Identify which cell holds the provided text, then report its (X, Y) central coordinate. 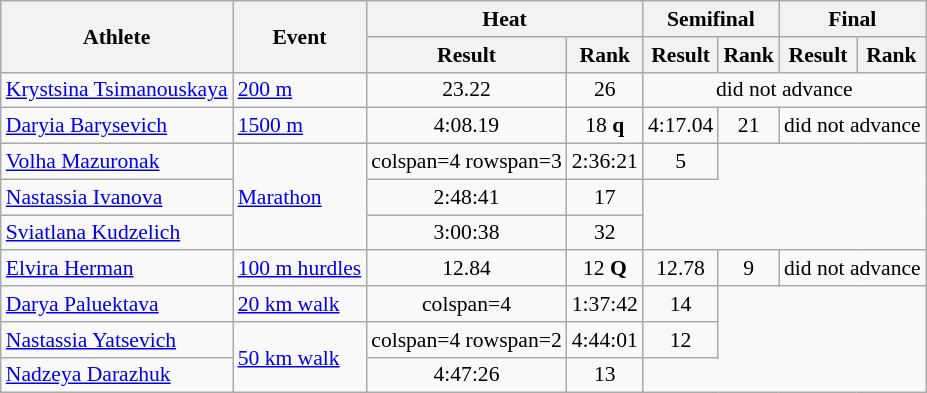
17 (605, 197)
Marathon (300, 198)
colspan=4 rowspan=3 (466, 162)
Final (852, 19)
Heat (504, 19)
32 (605, 233)
9 (748, 269)
1500 m (300, 126)
Event (300, 36)
Volha Mazuronak (117, 162)
3:00:38 (466, 233)
2:36:21 (605, 162)
14 (680, 304)
20 km walk (300, 304)
12 (680, 340)
50 km walk (300, 358)
Sviatlana Kudzelich (117, 233)
colspan=4 (466, 304)
Nastassia Yatsevich (117, 340)
23.22 (466, 90)
Nadzeya Darazhuk (117, 375)
Nastassia Ivanova (117, 197)
13 (605, 375)
Krystsina Tsimanouskaya (117, 90)
4:44:01 (605, 340)
21 (748, 126)
26 (605, 90)
4:47:26 (466, 375)
colspan=4 rowspan=2 (466, 340)
4:08.19 (466, 126)
2:48:41 (466, 197)
12 Q (605, 269)
Semifinal (711, 19)
4:17.04 (680, 126)
Darya Paluektava (117, 304)
Elvira Herman (117, 269)
18 q (605, 126)
12.84 (466, 269)
100 m hurdles (300, 269)
12.78 (680, 269)
Daryia Barysevich (117, 126)
5 (680, 162)
1:37:42 (605, 304)
Athlete (117, 36)
200 m (300, 90)
